Capture the cell that displays the provided text and extract its (x, y) central coordinate. 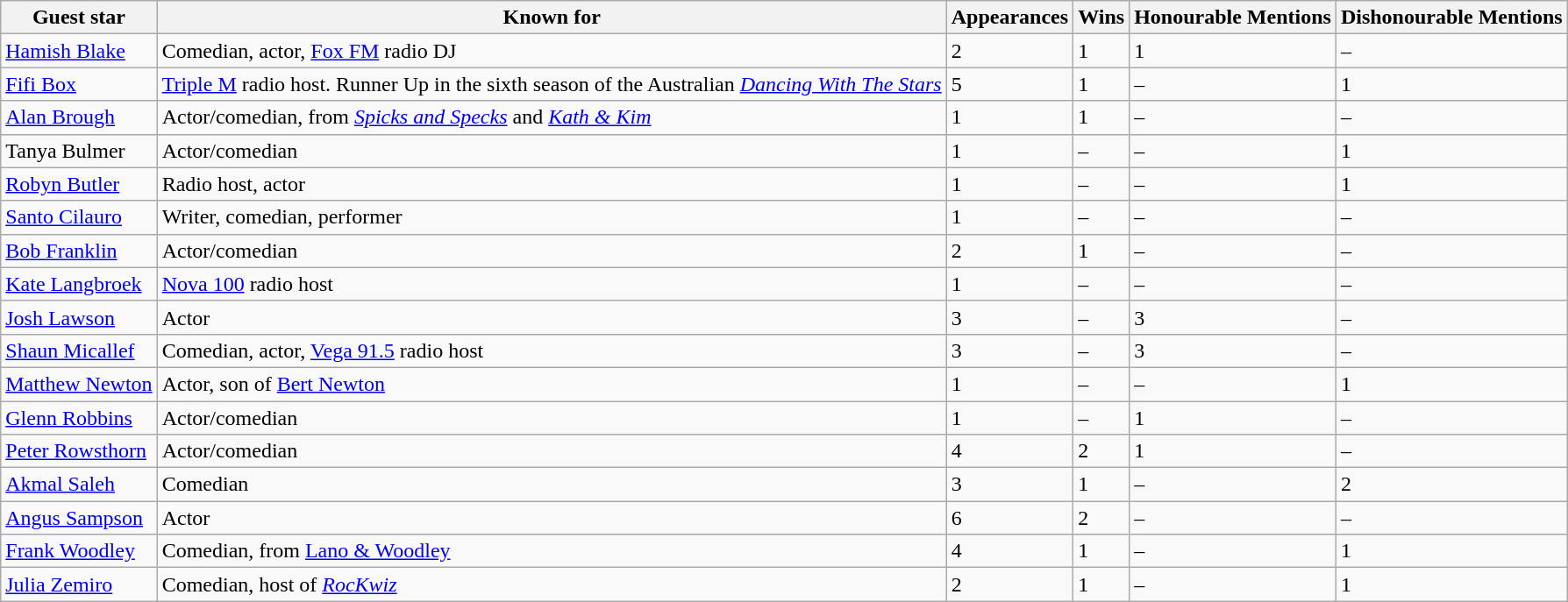
Appearances (1009, 18)
Matthew Newton (79, 384)
Hamish Blake (79, 51)
Comedian, actor, Fox FM radio DJ (552, 51)
5 (1009, 84)
Bob Franklin (79, 251)
Santo Cilauro (79, 217)
Tanya Bulmer (79, 151)
Comedian, host of RocKwiz (552, 584)
Nova 100 radio host (552, 284)
Frank Woodley (79, 551)
Actor, son of Bert Newton (552, 384)
Angus Sampson (79, 518)
Comedian (552, 485)
Fifi Box (79, 84)
Glenn Robbins (79, 418)
Comedian, from Lano & Woodley (552, 551)
Robyn Butler (79, 184)
Akmal Saleh (79, 485)
Comedian, actor, Vega 91.5 radio host (552, 351)
Josh Lawson (79, 317)
Kate Langbroek (79, 284)
6 (1009, 518)
Known for (552, 18)
Honourable Mentions (1233, 18)
Writer, comedian, performer (552, 217)
Radio host, actor (552, 184)
Alan Brough (79, 117)
Peter Rowsthorn (79, 451)
Shaun Micallef (79, 351)
Dishonourable Mentions (1451, 18)
Julia Zemiro (79, 584)
Guest star (79, 18)
Triple M radio host. Runner Up in the sixth season of the Australian Dancing With The Stars (552, 84)
Actor/comedian, from Spicks and Specks and Kath & Kim (552, 117)
Wins (1101, 18)
